Search for the cell housing the specified text and yield its [x, y] center coordinate. 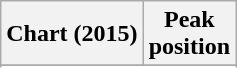
Peak position [189, 34]
Chart (2015) [72, 34]
